Scan for the cell matching the given text and deliver its (X, Y) coordinate at center. 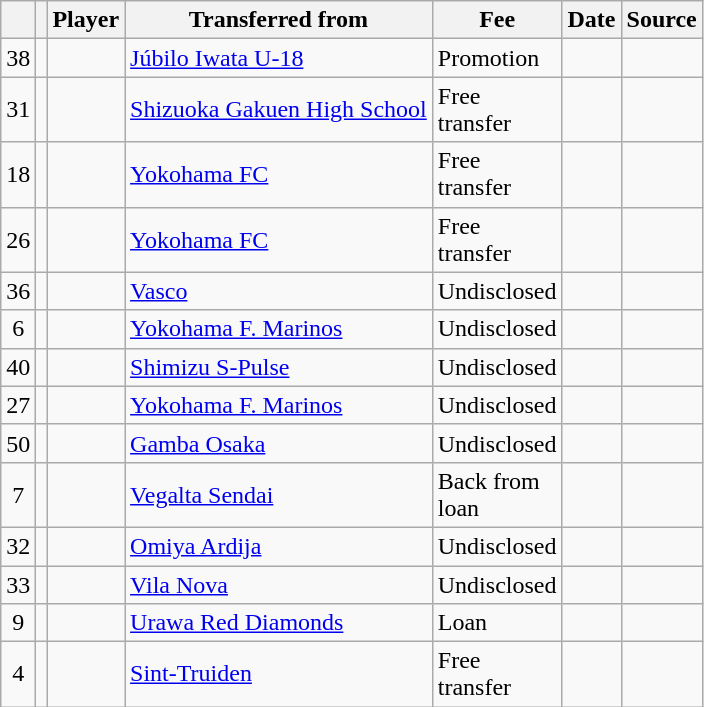
Promotion (497, 58)
Date (592, 20)
18 (18, 174)
26 (18, 240)
Vila Nova (279, 585)
Vegalta Sendai (279, 494)
38 (18, 58)
31 (18, 110)
Shizuoka Gakuen High School (279, 110)
40 (18, 367)
9 (18, 623)
7 (18, 494)
Urawa Red Diamonds (279, 623)
Source (662, 20)
Omiya Ardija (279, 546)
36 (18, 291)
Sint-Truiden (279, 674)
33 (18, 585)
4 (18, 674)
Gamba Osaka (279, 443)
Shimizu S-Pulse (279, 367)
Fee (497, 20)
Player (86, 20)
6 (18, 329)
Júbilo Iwata U-18 (279, 58)
Back from loan (497, 494)
32 (18, 546)
Vasco (279, 291)
Transferred from (279, 20)
Loan (497, 623)
50 (18, 443)
27 (18, 405)
